Scan for the cell matching the given text and deliver its [x, y] coordinate at center. 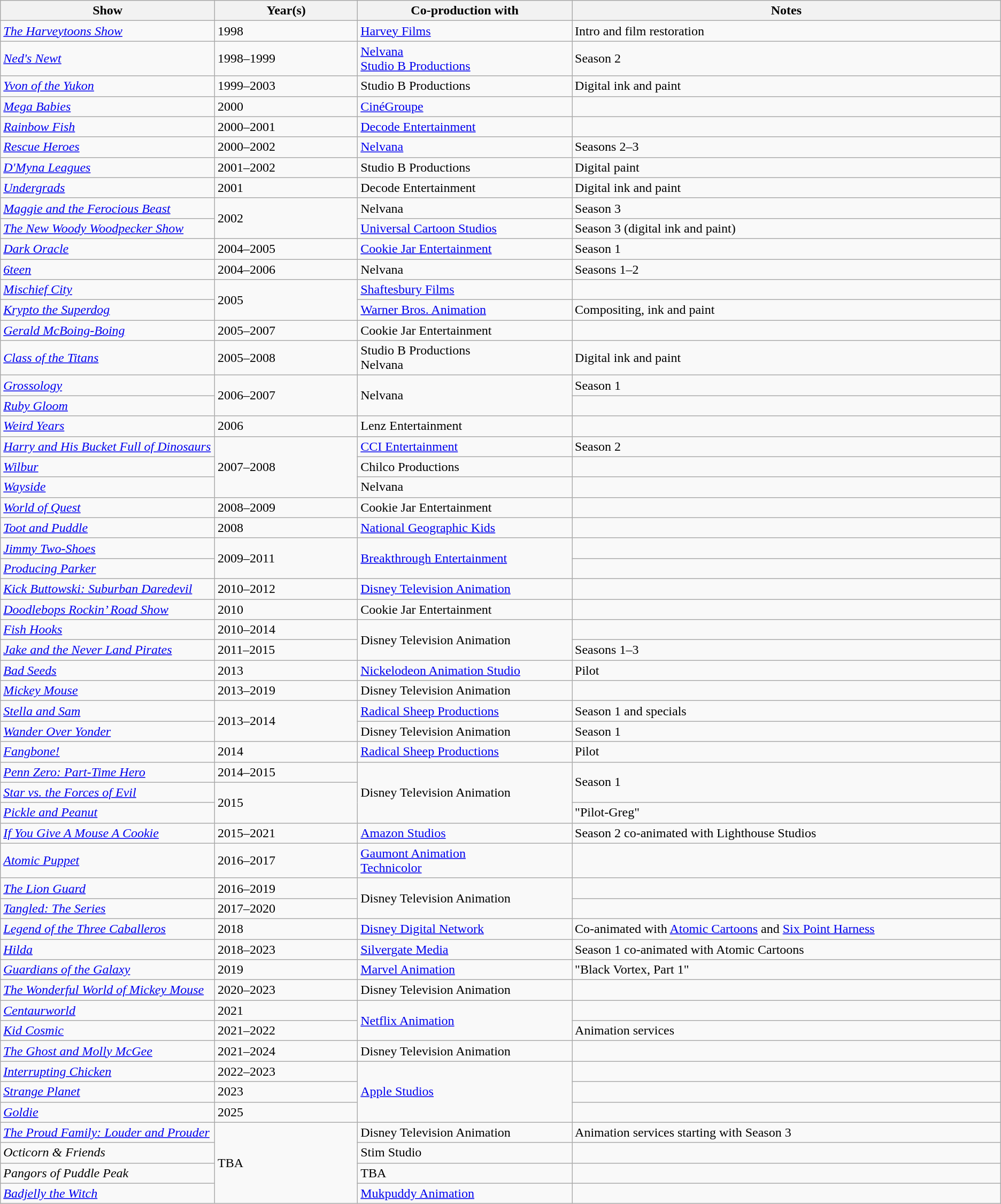
Pangors of Puddle Peak [108, 1173]
Season 2 co-animated with Lighthouse Studios [787, 833]
Marvel Animation [465, 970]
The Ghost and Molly McGee [108, 1051]
Yvon of the Yukon [108, 86]
Studio B ProductionsNelvana [465, 358]
2013–2014 [287, 721]
Season 1 co-animated with Atomic Cartoons [787, 949]
Mischief City [108, 290]
2000–2001 [287, 127]
2004–2006 [287, 269]
Breakthrough Entertainment [465, 558]
Tangled: The Series [108, 908]
CinéGroupe [465, 106]
The Proud Family: Louder and Prouder [108, 1132]
2010–2014 [287, 630]
2001–2002 [287, 167]
National Geographic Kids [465, 528]
2011–2015 [287, 650]
Notes [787, 11]
"Black Vortex, Part 1" [787, 970]
NelvanaStudio B Productions [465, 59]
Stim Studio [465, 1153]
2023 [287, 1092]
2008 [287, 528]
Grossology [108, 385]
Amazon Studios [465, 833]
Mukpuddy Animation [465, 1193]
2018 [287, 929]
Maggie and the Ferocious Beast [108, 208]
2005–2007 [287, 330]
Producing Parker [108, 568]
Season 3 [787, 208]
The Lion Guard [108, 888]
Weird Years [108, 426]
Legend of the Three Caballeros [108, 929]
Seasons 1–2 [787, 269]
Doodlebops Rockin’ Road Show [108, 609]
Krypto the Superdog [108, 310]
Shaftesbury Films [465, 290]
Year(s) [287, 11]
2014 [287, 752]
Rescue Heroes [108, 147]
Gaumont AnimationTechnicolor [465, 861]
The Harveytoons Show [108, 31]
Rainbow Fish [108, 127]
Season 1 and specials [787, 711]
2019 [287, 970]
Badjelly the Witch [108, 1193]
2013–2019 [287, 691]
Pickle and Peanut [108, 813]
2021 [287, 1010]
2010–2012 [287, 589]
Intro and film restoration [787, 31]
1998–1999 [287, 59]
Co-production with [465, 11]
Wayside [108, 487]
Kick Buttowski: Suburban Daredevil [108, 589]
If You Give A Mouse A Cookie [108, 833]
2015–2021 [287, 833]
Warner Bros. Animation [465, 310]
Digital paint [787, 167]
Wander Over Yonder [108, 731]
Disney Digital Network [465, 929]
Ned's Newt [108, 59]
2004–2005 [287, 249]
Undergrads [108, 188]
Gerald McBoing-Boing [108, 330]
1999–2003 [287, 86]
2015 [287, 802]
Octicorn & Friends [108, 1153]
1998 [287, 31]
Nickelodeon Animation Studio [465, 670]
Star vs. the Forces of Evil [108, 792]
Penn Zero: Part-Time Hero [108, 772]
Centaurworld [108, 1010]
Bad Seeds [108, 670]
2016–2019 [287, 888]
2016–2017 [287, 861]
Kid Cosmic [108, 1031]
Goldie [108, 1112]
2007–2008 [287, 467]
Interrupting Chicken [108, 1071]
Animation services starting with Season 3 [787, 1132]
Hilda [108, 949]
2000 [287, 106]
Chilco Productions [465, 467]
"Pilot-Greg" [787, 813]
Ruby Gloom [108, 406]
2008–2009 [287, 507]
2021–2024 [287, 1051]
Seasons 2–3 [787, 147]
Dark Oracle [108, 249]
2025 [287, 1112]
2014–2015 [287, 772]
2006 [287, 426]
Animation services [787, 1031]
Guardians of the Galaxy [108, 970]
The Wonderful World of Mickey Mouse [108, 990]
2000–2002 [287, 147]
2002 [287, 218]
Toot and Puddle [108, 528]
2020–2023 [287, 990]
Show [108, 11]
Jake and the Never Land Pirates [108, 650]
2017–2020 [287, 908]
Fangbone! [108, 752]
2013 [287, 670]
Co-animated with Atomic Cartoons and Six Point Harness [787, 929]
Universal Cartoon Studios [465, 228]
6teen [108, 269]
2005 [287, 300]
Wilbur [108, 467]
Strange Planet [108, 1092]
The New Woody Woodpecker Show [108, 228]
Mickey Mouse [108, 691]
Apple Studios [465, 1092]
2005–2008 [287, 358]
Class of the Titans [108, 358]
2018–2023 [287, 949]
Harvey Films [465, 31]
Harry and His Bucket Full of Dinosaurs [108, 446]
Silvergate Media [465, 949]
Lenz Entertainment [465, 426]
2001 [287, 188]
Atomic Puppet [108, 861]
2006–2007 [287, 396]
D'Myna Leagues [108, 167]
2021–2022 [287, 1031]
2022–2023 [287, 1071]
World of Quest [108, 507]
Stella and Sam [108, 711]
Netflix Animation [465, 1021]
CCI Entertainment [465, 446]
2009–2011 [287, 558]
Jimmy Two-Shoes [108, 548]
Season 3 (digital ink and paint) [787, 228]
Seasons 1–3 [787, 650]
Mega Babies [108, 106]
2010 [287, 609]
Compositing, ink and paint [787, 310]
Fish Hooks [108, 630]
